Detect which cell encompasses the target text, then output its (x, y) center coordinate. 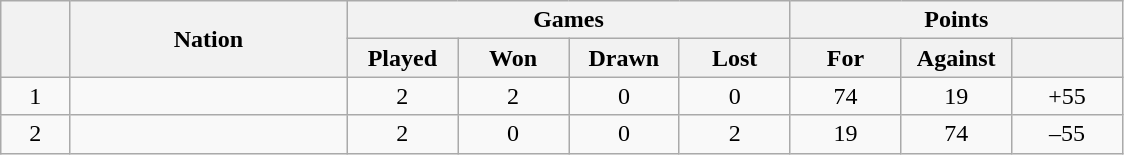
+55 (1068, 96)
Won (514, 58)
Nation (208, 39)
–55 (1068, 134)
Drawn (624, 58)
Played (402, 58)
1 (36, 96)
Points (956, 20)
Games (568, 20)
Lost (734, 58)
Against (956, 58)
For (846, 58)
